Detect which cell encompasses the target text, then output its (x, y) center coordinate. 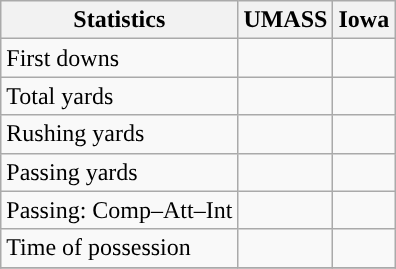
Passing: Comp–Att–Int (120, 210)
First downs (120, 58)
Statistics (120, 20)
Passing yards (120, 172)
Iowa (364, 20)
Rushing yards (120, 134)
Time of possession (120, 248)
UMASS (286, 20)
Total yards (120, 96)
